Locate the cell with the specified text and output its [x, y] center coordinate. 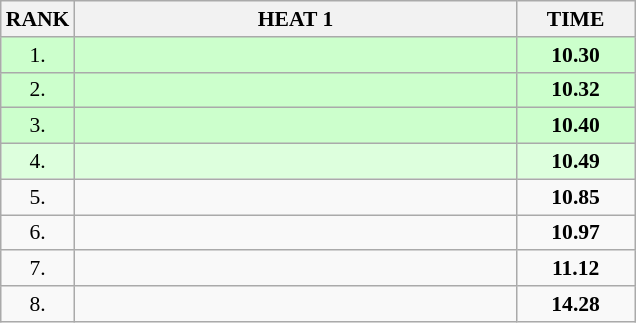
1. [38, 55]
10.32 [576, 90]
7. [38, 269]
TIME [576, 19]
10.49 [576, 162]
10.30 [576, 55]
3. [38, 126]
RANK [38, 19]
10.85 [576, 197]
2. [38, 90]
5. [38, 197]
10.97 [576, 233]
4. [38, 162]
10.40 [576, 126]
11.12 [576, 269]
8. [38, 304]
HEAT 1 [295, 19]
14.28 [576, 304]
6. [38, 233]
